Search for the cell housing the specified text and yield its [X, Y] center coordinate. 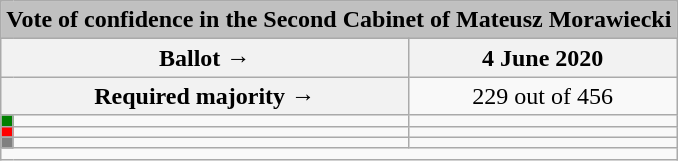
4 June 2020 [543, 58]
Required majority → [205, 96]
Vote of confidence in the Second Cabinet of Mateusz Morawiecki [339, 20]
229 out of 456 [543, 96]
Ballot → [205, 58]
